Detect which cell encompasses the target text, then output its [X, Y] center coordinate. 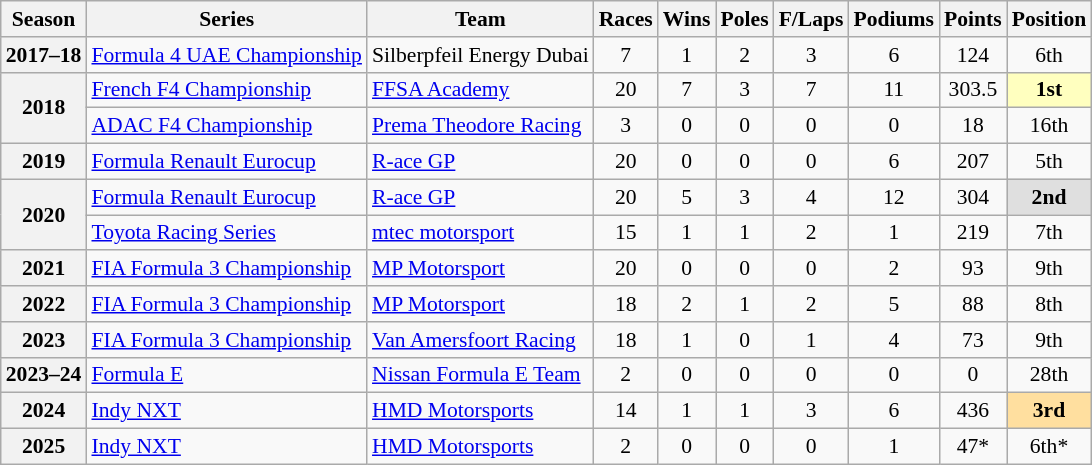
15 [626, 233]
5th [1049, 162]
14 [626, 411]
Team [480, 19]
2021 [44, 269]
6th* [1049, 447]
1st [1049, 90]
Position [1049, 19]
73 [973, 340]
47* [973, 447]
2024 [44, 411]
8th [1049, 304]
Toyota Racing Series [226, 233]
11 [894, 90]
Poles [745, 19]
304 [973, 197]
2nd [1049, 197]
3rd [1049, 411]
2025 [44, 447]
16th [1049, 126]
2018 [44, 108]
6th [1049, 55]
F/Laps [812, 19]
2020 [44, 214]
219 [973, 233]
Nissan Formula E Team [480, 375]
2022 [44, 304]
Wins [687, 19]
12 [894, 197]
207 [973, 162]
2019 [44, 162]
28th [1049, 375]
2017–18 [44, 55]
Season [44, 19]
Van Amersfoort Racing [480, 340]
2023–24 [44, 375]
Prema Theodore Racing [480, 126]
436 [973, 411]
124 [973, 55]
Series [226, 19]
FFSA Academy [480, 90]
303.5 [973, 90]
Points [973, 19]
Races [626, 19]
ADAC F4 Championship [226, 126]
Formula 4 UAE Championship [226, 55]
7th [1049, 233]
Silberpfeil Energy Dubai [480, 55]
2023 [44, 340]
Podiums [894, 19]
mtec motorsport [480, 233]
Formula E [226, 375]
93 [973, 269]
French F4 Championship [226, 90]
88 [973, 304]
